Capture the cell that displays the provided text and extract its [X, Y] central coordinate. 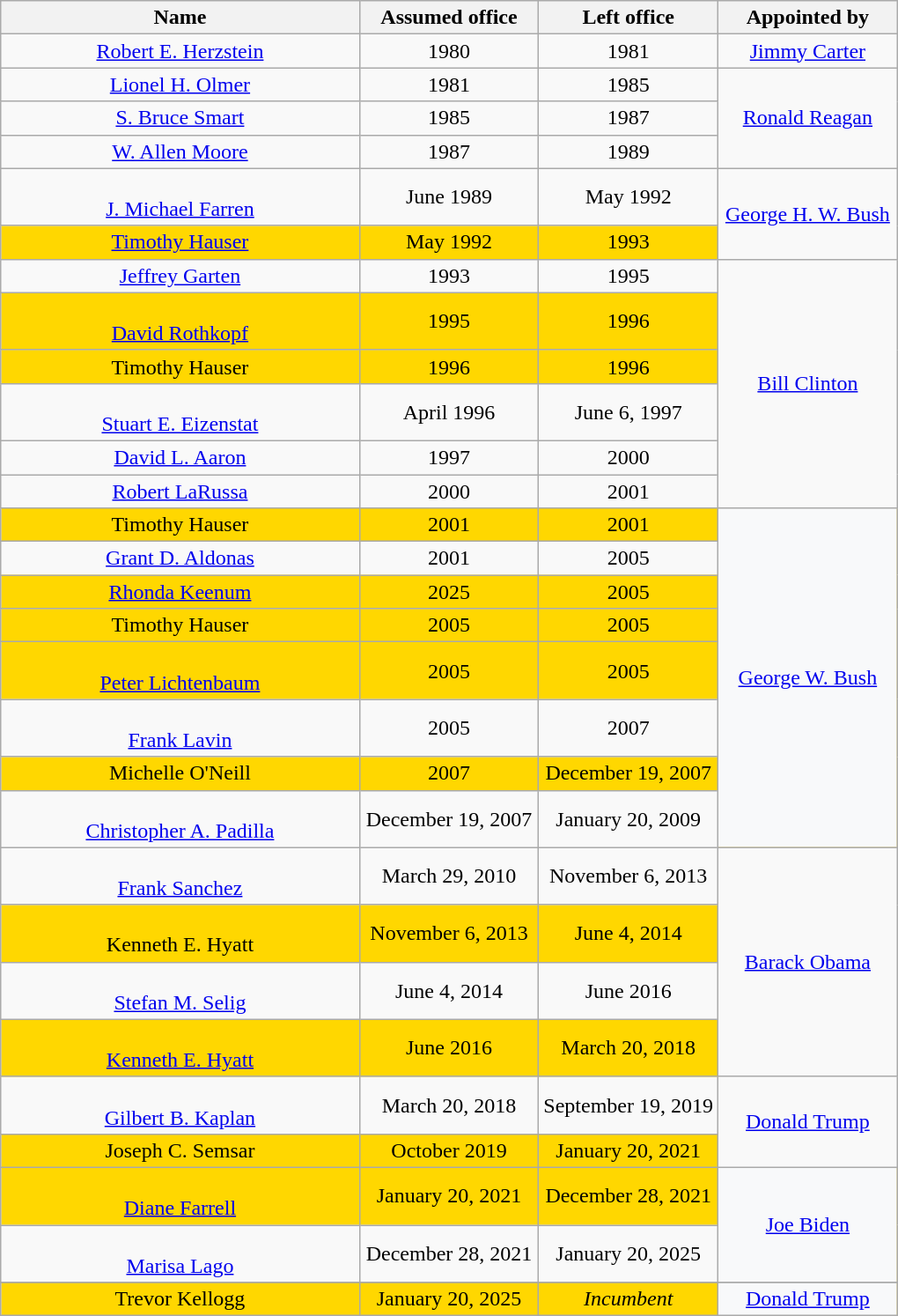
George H. W. Bush [808, 213]
Peter Lichtenbaum [180, 671]
Frank Sanchez [180, 876]
Joe Biden [808, 1224]
Appointed by [808, 18]
Robert LaRussa [180, 491]
Christopher A. Padilla [180, 819]
J. Michael Farren [180, 197]
Trevor Kellogg [180, 1299]
June 6, 1997 [629, 412]
Frank Lavin [180, 728]
Barack Obama [808, 962]
March 29, 2010 [449, 876]
Stuart E. Eizenstat [180, 412]
Michelle O'Neill [180, 773]
Name [180, 18]
Grant D. Aldonas [180, 558]
Marisa Lago [180, 1253]
Jimmy Carter [808, 51]
October 2019 [449, 1150]
2025 [449, 592]
Stefan M. Selig [180, 990]
April 1996 [449, 412]
David L. Aaron [180, 457]
S. Bruce Smart [180, 118]
Ronald Reagan [808, 118]
Diane Farrell [180, 1196]
Lionel H. Olmer [180, 85]
1980 [449, 51]
September 19, 2019 [629, 1105]
1989 [629, 152]
Rhonda Keenum [180, 592]
Joseph C. Semsar [180, 1150]
Robert E. Herzstein [180, 51]
David Rothkopf [180, 321]
1997 [449, 457]
Assumed office [449, 18]
George W. Bush [808, 678]
January 20, 2009 [629, 819]
Gilbert B. Kaplan [180, 1105]
Incumbent [629, 1299]
June 1989 [449, 197]
Left office [629, 18]
W. Allen Moore [180, 152]
Jeffrey Garten [180, 276]
Bill Clinton [808, 383]
